From the cell containing the given text, extract its center point as (X, Y) coordinate. 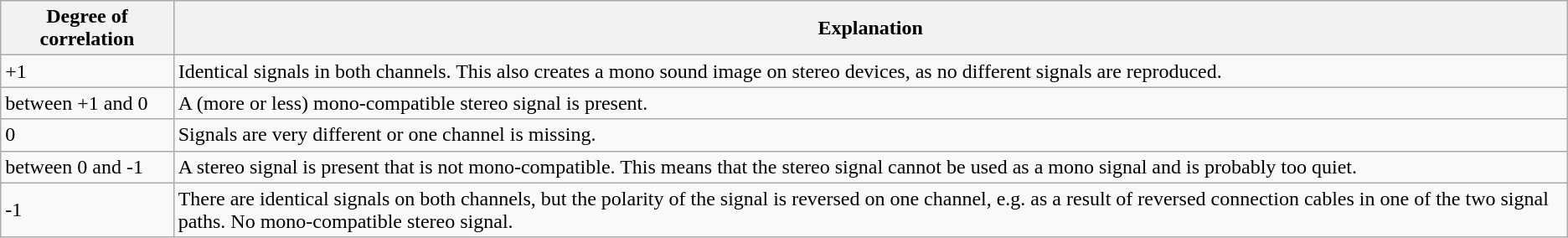
Explanation (870, 28)
Signals are very different or one channel is missing. (870, 135)
-1 (87, 210)
Degree of correlation (87, 28)
between 0 and -1 (87, 167)
+1 (87, 71)
A (more or less) mono-compatible stereo signal is present. (870, 103)
0 (87, 135)
A stereo signal is present that is not mono-compatible. This means that the stereo signal cannot be used as a mono signal and is probably too quiet. (870, 167)
Identical signals in both channels. This also creates a mono sound image on stereo devices, as no different signals are reproduced. (870, 71)
between +1 and 0 (87, 103)
